Detect which cell encompasses the target text, then output its (x, y) center coordinate. 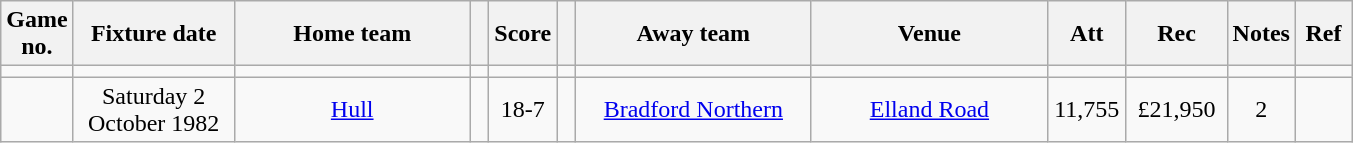
Score (523, 34)
18-7 (523, 110)
Away team (693, 34)
Fixture date (154, 34)
Game no. (37, 34)
Ref (1323, 34)
Home team (352, 34)
Saturday 2 October 1982 (154, 110)
11,755 (1086, 110)
Hull (352, 110)
Venue (929, 34)
Rec (1176, 34)
2 (1261, 110)
Notes (1261, 34)
Att (1086, 34)
Bradford Northern (693, 110)
Elland Road (929, 110)
£21,950 (1176, 110)
